Determine the (X, Y) coordinate at the center of the cell enclosing the given text.  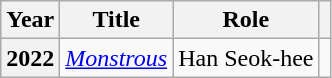
Title (116, 20)
Han Seok-hee (246, 58)
Role (246, 20)
2022 (30, 58)
Year (30, 20)
Monstrous (116, 58)
